Return the (x, y) coordinate for the center point of the cell that contains the specified text.  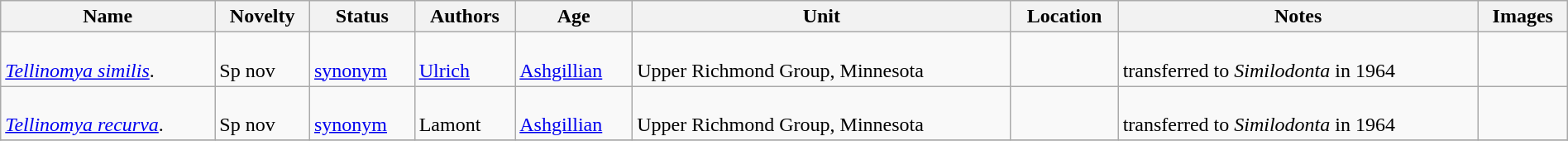
Notes (1298, 17)
Tellinomya similis. (108, 60)
Name (108, 17)
Ulrich (465, 60)
Age (574, 17)
Lamont (465, 113)
Unit (822, 17)
Location (1064, 17)
Status (362, 17)
Novelty (263, 17)
Authors (465, 17)
Tellinomya recurva. (108, 113)
Images (1523, 17)
